Pinpoint the cell where the given text exists, returning its (X, Y) midpoint coordinate. 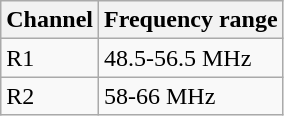
58-66 MHz (192, 96)
48.5-56.5 MHz (192, 58)
Frequency range (192, 20)
Channel (50, 20)
R1 (50, 58)
R2 (50, 96)
